Return the [X, Y] coordinate for the center point of the cell that contains the specified text.  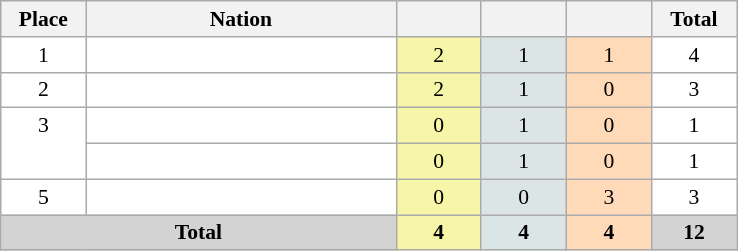
12 [694, 233]
Place [44, 19]
5 [44, 197]
Nation [241, 19]
